Pinpoint the cell where the given text exists, returning its (x, y) midpoint coordinate. 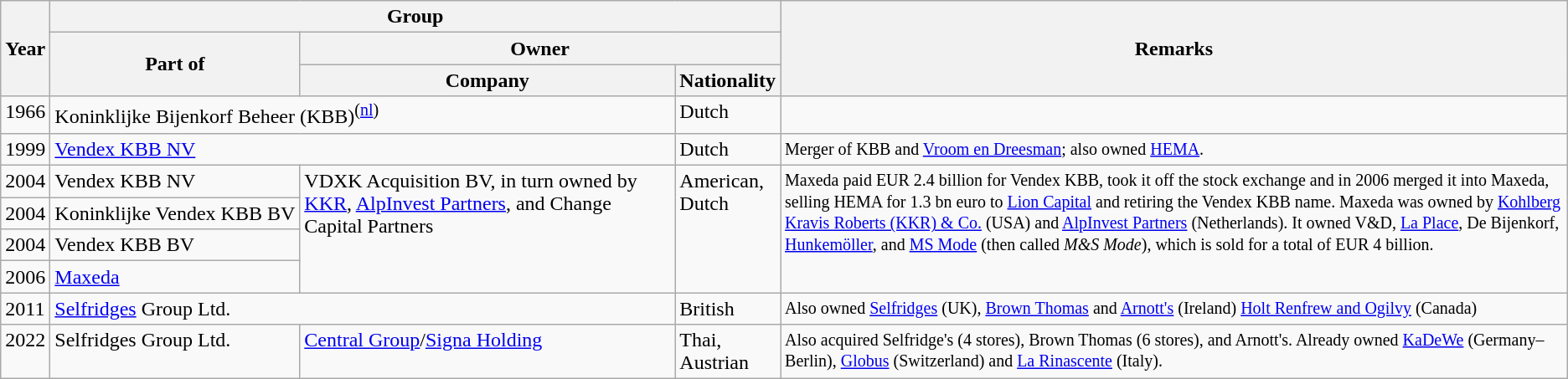
Central Group/Signa Holding (487, 351)
2006 (25, 277)
American,Dutch (728, 229)
Koninklijke Vendex KBB BV (175, 213)
Company (487, 80)
Remarks (1174, 49)
Merger of KBB and Vroom en Dreesman; also owned HEMA. (1174, 149)
Koninklijke Bijenkorf Beheer (KBB)(nl) (363, 115)
Group (415, 17)
Thai,Austrian (728, 351)
Also owned Selfridges (UK), Brown Thomas and Arnott's (Ireland) Holt Renfrew and Ogilvy (Canada) (1174, 309)
1999 (25, 149)
British (728, 309)
Vendex KBB BV (175, 245)
VDXK Acquisition BV, in turn owned by KKR, AlpInvest Partners, and Change Capital Partners (487, 229)
Nationality (728, 80)
Owner (540, 49)
Part of (175, 64)
Year (25, 49)
2011 (25, 309)
Maxeda (175, 277)
1966 (25, 115)
2022 (25, 351)
